Locate the cell with the specified text and output its (x, y) center coordinate. 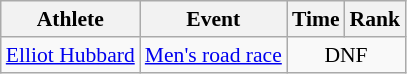
DNF (346, 55)
Event (214, 19)
Elliot Hubbard (70, 55)
Time (316, 19)
Rank (376, 19)
Men's road race (214, 55)
Athlete (70, 19)
